Capture the cell that displays the provided text and extract its (x, y) central coordinate. 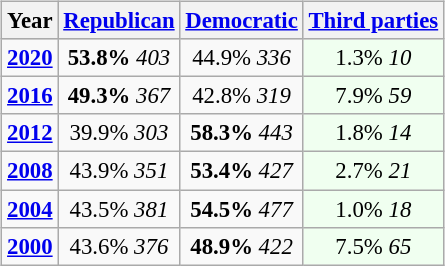
Republican (119, 21)
1.3% 10 (373, 58)
39.9% 303 (119, 133)
1.8% 14 (373, 133)
49.3% 367 (119, 96)
Third parties (373, 21)
53.8% 403 (119, 58)
2.7% 21 (373, 171)
2020 (30, 58)
1.0% 18 (373, 209)
2004 (30, 209)
2008 (30, 171)
43.9% 351 (119, 171)
53.4% 427 (242, 171)
7.9% 59 (373, 96)
Year (30, 21)
7.5% 65 (373, 246)
43.6% 376 (119, 246)
43.5% 381 (119, 209)
54.5% 477 (242, 209)
2016 (30, 96)
Democratic (242, 21)
2000 (30, 246)
42.8% 319 (242, 96)
58.3% 443 (242, 133)
48.9% 422 (242, 246)
2012 (30, 133)
44.9% 336 (242, 58)
